Extract the (X, Y) coordinate from the center of the cell holding the provided text.  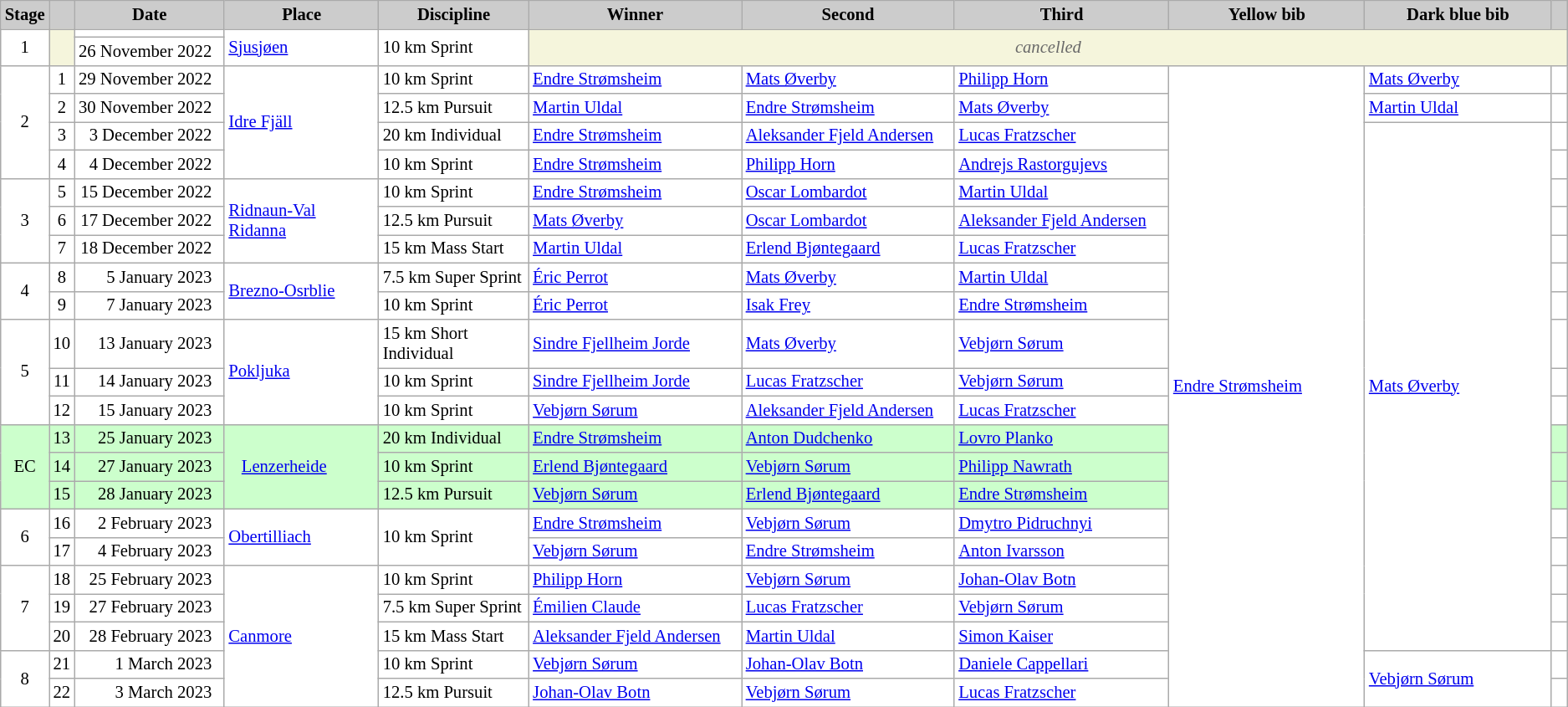
Émilien Claude (636, 607)
Lenzerheide (301, 467)
Andrejs Rastorgujevs (1062, 164)
29 November 2022 (149, 79)
22 (62, 692)
Second (848, 14)
Anton Ivarsson (1062, 551)
15 (62, 494)
4 February 2023 (149, 551)
2 February 2023 (149, 523)
Date (149, 14)
25 January 2023 (149, 438)
18 (62, 580)
Brezno-Osrblie (301, 291)
Discipline (453, 14)
25 February 2023 (149, 580)
Winner (636, 14)
27 February 2023 (149, 607)
Stage (25, 14)
cancelled (1048, 47)
Dmytro Pidruchnyi (1062, 523)
12 (62, 410)
Obertilliach (301, 537)
14 January 2023 (149, 382)
9 (62, 305)
13 January 2023 (149, 344)
Daniele Cappellari (1062, 664)
Third (1062, 14)
10 (62, 344)
11 (62, 382)
7 January 2023 (149, 305)
18 December 2022 (149, 248)
15 January 2023 (149, 410)
17 December 2022 (149, 220)
Dark blue bib (1458, 14)
28 February 2023 (149, 636)
Pokljuka (301, 371)
Anton Dudchenko (848, 438)
Philipp Nawrath (1062, 466)
Ridnaun-Val Ridanna (301, 221)
20 (62, 636)
Isak Frey (848, 305)
26 November 2022 (149, 51)
Lovro Planko (1062, 438)
15 km Short Individual (453, 344)
17 (62, 551)
21 (62, 664)
1 March 2023 (149, 664)
3 December 2022 (149, 136)
15 December 2022 (149, 192)
Canmore (301, 636)
Simon Kaiser (1062, 636)
EC (25, 467)
16 (62, 523)
3 March 2023 (149, 692)
Place (301, 14)
30 November 2022 (149, 108)
Idre Fjäll (301, 122)
Sjusjøen (301, 47)
5 January 2023 (149, 277)
28 January 2023 (149, 494)
4 December 2022 (149, 164)
13 (62, 438)
27 January 2023 (149, 466)
Yellow bib (1267, 14)
14 (62, 466)
19 (62, 607)
